For the text-containing cell, return its midpoint in (x, y) coordinate format. 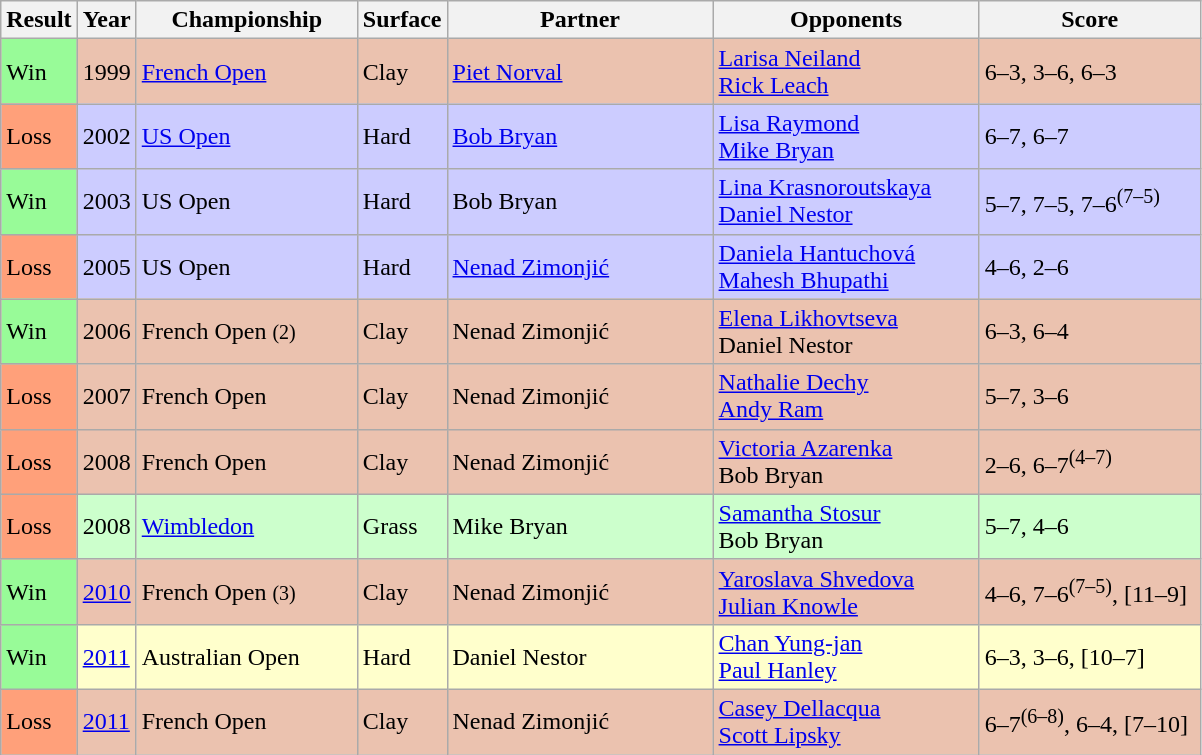
6–3, 6–4 (1090, 332)
French Open (3) (246, 592)
4–6, 2–6 (1090, 266)
2–6, 6–7(4–7) (1090, 462)
6–7(6–8), 6–4, [7–10] (1090, 722)
French Open (2) (246, 332)
Partner (580, 20)
Wimbledon (246, 526)
Piet Norval (580, 72)
5–7, 4–6 (1090, 526)
2002 (106, 136)
Mike Bryan (580, 526)
Elena Likhovtseva Daniel Nestor (846, 332)
Australian Open (246, 656)
2003 (106, 202)
6–3, 3–6, 6–3 (1090, 72)
Lina Krasnoroutskaya Daniel Nestor (846, 202)
6–7, 6–7 (1090, 136)
Samantha Stosur Bob Bryan (846, 526)
2010 (106, 592)
Surface (402, 20)
Yaroslava Shvedova Julian Knowle (846, 592)
2005 (106, 266)
5–7, 3–6 (1090, 396)
Grass (402, 526)
Result (39, 20)
Opponents (846, 20)
1999 (106, 72)
Larisa Neiland Rick Leach (846, 72)
Victoria Azarenka Bob Bryan (846, 462)
Chan Yung-jan Paul Hanley (846, 656)
5–7, 7–5, 7–6(7–5) (1090, 202)
Daniel Nestor (580, 656)
Casey Dellacqua Scott Lipsky (846, 722)
Nathalie Dechy Andy Ram (846, 396)
Daniela Hantuchová Mahesh Bhupathi (846, 266)
2007 (106, 396)
2006 (106, 332)
Score (1090, 20)
Lisa Raymond Mike Bryan (846, 136)
6–3, 3–6, [10–7] (1090, 656)
4–6, 7–6(7–5), [11–9] (1090, 592)
Year (106, 20)
Championship (246, 20)
